Find where the given text appears and provide that cell's center as [x, y] coordinate. 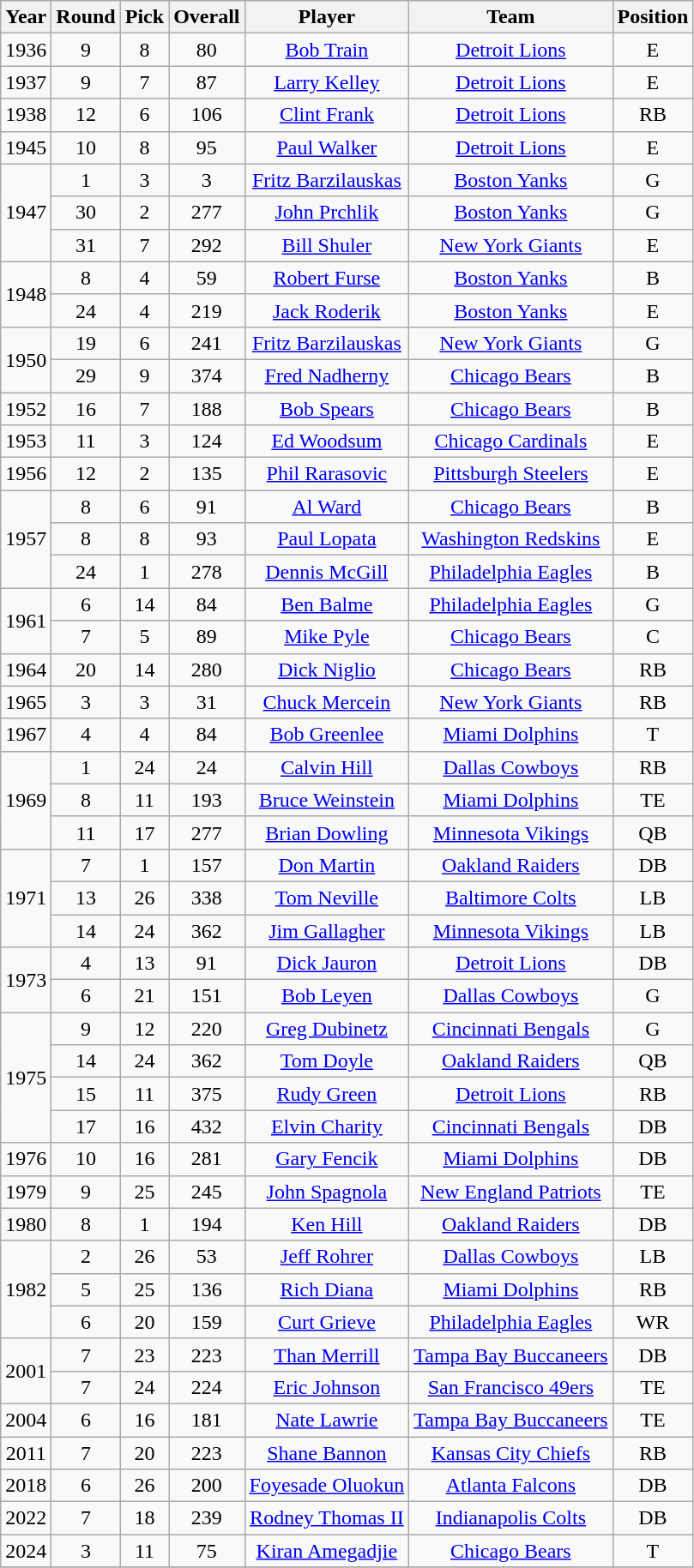
Jim Gallagher [327, 930]
Jeff Rohrer [327, 1257]
Player [327, 17]
Rich Diana [327, 1289]
193 [207, 800]
2024 [26, 1551]
2022 [26, 1518]
15 [86, 1094]
Brian Dowling [327, 832]
239 [207, 1518]
1980 [26, 1224]
151 [207, 996]
159 [207, 1322]
135 [207, 474]
21 [144, 996]
1945 [26, 147]
1965 [26, 702]
Bob Train [327, 50]
Foyesade Oluokun [327, 1486]
Bob Greenlee [327, 735]
278 [207, 572]
245 [207, 1192]
John Spagnola [327, 1192]
Phil Rarasovic [327, 474]
Paul Lopata [327, 539]
59 [207, 278]
1964 [26, 670]
95 [207, 147]
New England Patriots [511, 1192]
Indianapolis Colts [511, 1518]
Dennis McGill [327, 572]
200 [207, 1486]
Pick [144, 17]
Chicago Cardinals [511, 442]
224 [207, 1387]
280 [207, 670]
Rudy Green [327, 1094]
San Francisco 49ers [511, 1387]
29 [86, 375]
Greg Dubinetz [327, 1029]
432 [207, 1126]
Rodney Thomas II [327, 1518]
Team [511, 17]
1950 [26, 359]
1952 [26, 409]
Dick Jauron [327, 964]
Elvin Charity [327, 1126]
Nate Lawrie [327, 1420]
Overall [207, 17]
1937 [26, 82]
1953 [26, 442]
Calvin Hill [327, 767]
53 [207, 1257]
181 [207, 1420]
WR [653, 1322]
Bob Leyen [327, 996]
Year [26, 17]
2004 [26, 1420]
1982 [26, 1289]
Round [86, 17]
Atlanta Falcons [511, 1486]
93 [207, 539]
Eric Johnson [327, 1387]
75 [207, 1551]
188 [207, 409]
374 [207, 375]
157 [207, 865]
1938 [26, 115]
Tom Neville [327, 898]
220 [207, 1029]
124 [207, 442]
1961 [26, 621]
106 [207, 115]
375 [207, 1094]
Washington Redskins [511, 539]
281 [207, 1159]
Dick Niglio [327, 670]
Jack Roderik [327, 310]
Mike Pyle [327, 637]
Chuck Mercein [327, 702]
Bill Shuler [327, 245]
23 [144, 1355]
Pittsburgh Steelers [511, 474]
1975 [26, 1078]
87 [207, 82]
89 [207, 637]
Bruce Weinstein [327, 800]
Baltimore Colts [511, 898]
Al Ward [327, 507]
C [653, 637]
Than Merrill [327, 1355]
136 [207, 1289]
Robert Furse [327, 278]
1948 [26, 294]
Fred Nadherny [327, 375]
1957 [26, 539]
Kiran Amegadjie [327, 1551]
80 [207, 50]
338 [207, 898]
Ben Balme [327, 604]
292 [207, 245]
Ken Hill [327, 1224]
Kansas City Chiefs [511, 1453]
2018 [26, 1486]
1969 [26, 800]
1967 [26, 735]
Clint Frank [327, 115]
1971 [26, 898]
1947 [26, 213]
Position [653, 17]
219 [207, 310]
1956 [26, 474]
2001 [26, 1371]
Paul Walker [327, 147]
Gary Fencik [327, 1159]
1976 [26, 1159]
194 [207, 1224]
Tom Doyle [327, 1061]
18 [144, 1518]
1936 [26, 50]
Larry Kelley [327, 82]
Curt Grieve [327, 1322]
241 [207, 343]
2011 [26, 1453]
30 [86, 213]
John Prchlik [327, 213]
Bob Spears [327, 409]
Ed Woodsum [327, 442]
19 [86, 343]
Shane Bannon [327, 1453]
Don Martin [327, 865]
1973 [26, 980]
1979 [26, 1192]
